Pinpoint the cell where the given text exists, returning its [X, Y] midpoint coordinate. 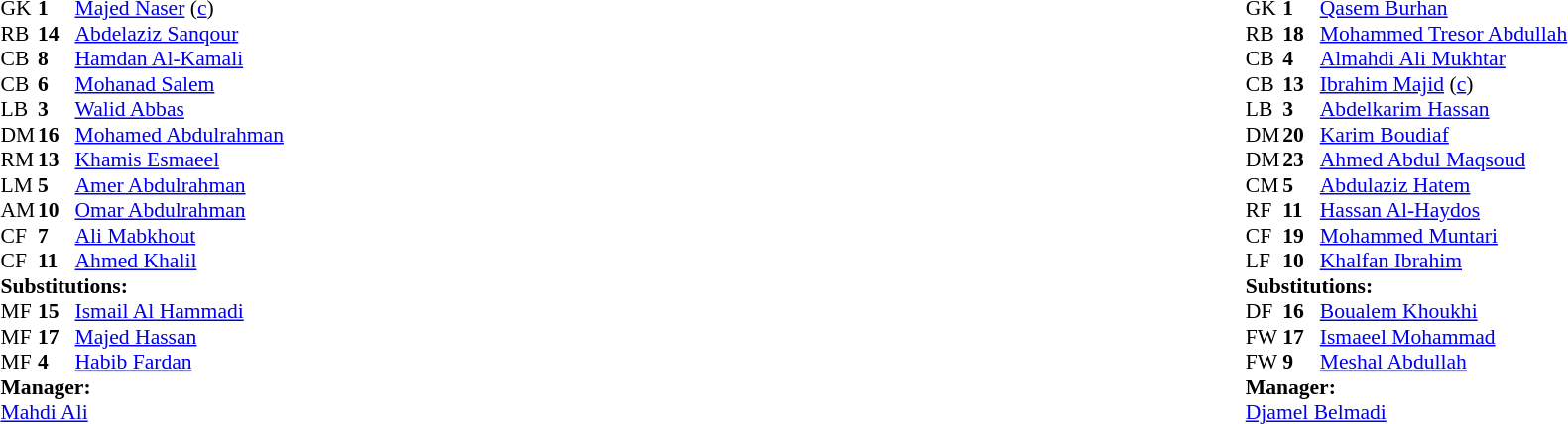
6 [57, 84]
RM [19, 159]
Walid Abbas [180, 110]
Boualem Khoukhi [1444, 312]
Ahmed Abdul Maqsoud [1444, 159]
19 [1301, 236]
8 [57, 58]
Hamdan Al-Kamali [180, 58]
Ibrahim Majid (c) [1444, 84]
Habib Fardan [180, 362]
LF [1265, 261]
9 [1301, 362]
Ismaeel Mohammad [1444, 337]
LM [19, 185]
Khalfan Ibrahim [1444, 261]
Mohanad Salem [180, 84]
Ali Mabkhout [180, 236]
Mohammed Tresor Abdullah [1444, 34]
AM [19, 211]
Hassan Al-Haydos [1444, 211]
Mohamed Abdulrahman [180, 135]
20 [1301, 135]
Abdulaziz Hatem [1444, 185]
Meshal Abdullah [1444, 362]
14 [57, 34]
Karim Boudiaf [1444, 135]
Mohammed Muntari [1444, 236]
RF [1265, 211]
Amer Abdulrahman [180, 185]
Khamis Esmaeel [180, 159]
CM [1265, 185]
7 [57, 236]
15 [57, 312]
Abdelaziz Sanqour [180, 34]
Abdelkarim Hassan [1444, 110]
18 [1301, 34]
Majed Hassan [180, 337]
Omar Abdulrahman [180, 211]
23 [1301, 159]
Ahmed Khalil [180, 261]
Almahdi Ali Mukhtar [1444, 58]
Ismail Al Hammadi [180, 312]
DF [1265, 312]
